Identify which cell holds the provided text, then report its [X, Y] central coordinate. 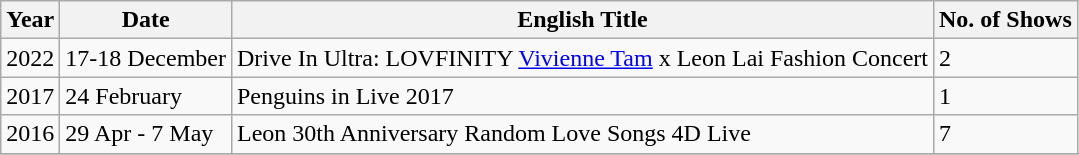
English Title [582, 20]
29 Apr - 7 May [146, 134]
Drive In Ultra: LOVFINITY Vivienne Tam x Leon Lai Fashion Concert [582, 58]
Penguins in Live 2017 [582, 96]
Leon 30th Anniversary Random Love Songs 4D Live [582, 134]
17-18 December [146, 58]
7 [1005, 134]
24 February [146, 96]
1 [1005, 96]
2 [1005, 58]
2017 [30, 96]
2022 [30, 58]
No. of Shows [1005, 20]
Date [146, 20]
Year [30, 20]
2016 [30, 134]
